Scan for the cell matching the given text and deliver its (X, Y) coordinate at center. 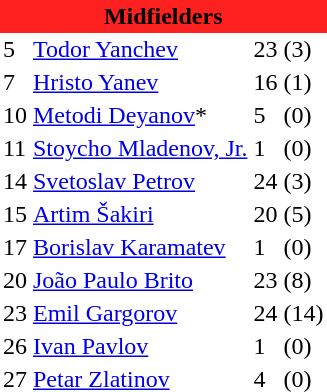
16 (265, 82)
Todor Yanchev (140, 50)
15 (15, 214)
Stoycho Mladenov, Jr. (140, 148)
(1) (303, 82)
17 (15, 248)
10 (15, 116)
Hristo Yanev (140, 82)
Artim Šakiri (140, 214)
14 (15, 182)
Borislav Karamatev (140, 248)
11 (15, 148)
(5) (303, 214)
(14) (303, 314)
Metodi Deyanov* (140, 116)
Emil Gargorov (140, 314)
Ivan Pavlov (140, 346)
Svetoslav Petrov (140, 182)
7 (15, 82)
26 (15, 346)
(8) (303, 280)
Midfielders (163, 16)
João Paulo Brito (140, 280)
